Return the [x, y] coordinate for the center point of the cell that contains the specified text.  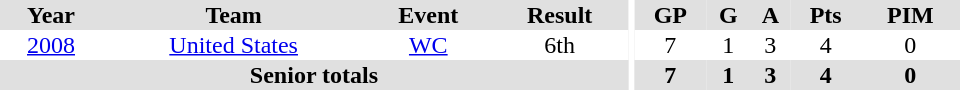
6th [560, 45]
G [728, 15]
Event [428, 15]
Result [560, 15]
A [770, 15]
2008 [51, 45]
PIM [910, 15]
United States [234, 45]
GP [670, 15]
Team [234, 15]
Year [51, 15]
WC [428, 45]
Pts [826, 15]
Senior totals [314, 75]
